Return the (x, y) coordinate for the center point of the cell that contains the specified text.  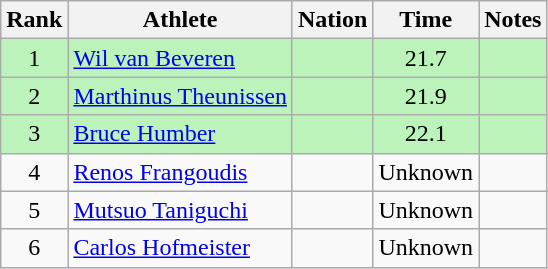
Mutsuo Taniguchi (180, 210)
Notes (513, 20)
Time (426, 20)
5 (34, 210)
Rank (34, 20)
21.9 (426, 96)
21.7 (426, 58)
6 (34, 248)
Bruce Humber (180, 134)
22.1 (426, 134)
Nation (332, 20)
2 (34, 96)
Renos Frangoudis (180, 172)
Athlete (180, 20)
4 (34, 172)
3 (34, 134)
1 (34, 58)
Carlos Hofmeister (180, 248)
Wil van Beveren (180, 58)
Marthinus Theunissen (180, 96)
